Scan for the cell matching the given text and deliver its [x, y] coordinate at center. 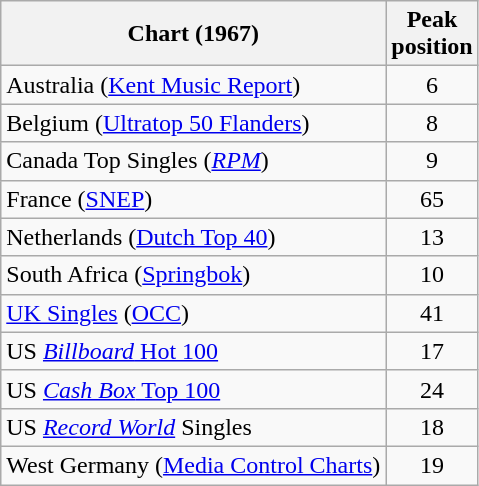
19 [432, 465]
8 [432, 123]
UK Singles (OCC) [194, 313]
6 [432, 85]
13 [432, 237]
24 [432, 389]
18 [432, 427]
Peakposition [432, 34]
Netherlands (Dutch Top 40) [194, 237]
Canada Top Singles (RPM) [194, 161]
South Africa (Springbok) [194, 275]
Belgium (Ultratop 50 Flanders) [194, 123]
41 [432, 313]
US Cash Box Top 100 [194, 389]
Australia (Kent Music Report) [194, 85]
US Record World Singles [194, 427]
Chart (1967) [194, 34]
West Germany (Media Control Charts) [194, 465]
US Billboard Hot 100 [194, 351]
65 [432, 199]
10 [432, 275]
9 [432, 161]
France (SNEP) [194, 199]
17 [432, 351]
